Extract the [x, y] coordinate from the center of the cell holding the provided text.  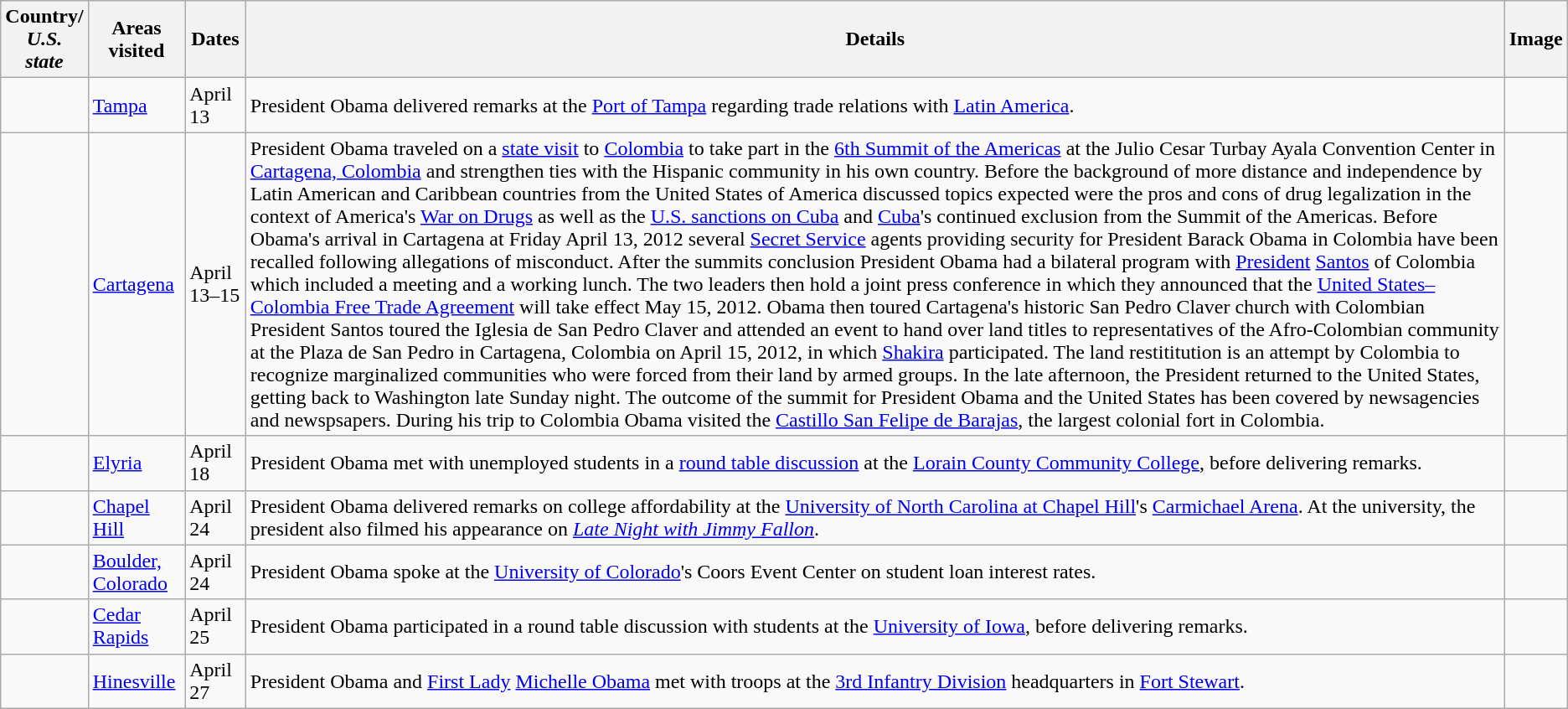
President Obama and First Lady Michelle Obama met with troops at the 3rd Infantry Division headquarters in Fort Stewart. [874, 681]
April 25 [216, 627]
Chapel Hill [136, 518]
President Obama delivered remarks at the Port of Tampa regarding trade relations with Latin America. [874, 106]
Country/U.S. state [44, 39]
April 13–15 [216, 284]
Areas visited [136, 39]
President Obama participated in a round table discussion with students at the University of Iowa, before delivering remarks. [874, 627]
Boulder, Colorado [136, 572]
Image [1536, 39]
President Obama met with unemployed students in a round table discussion at the Lorain County Community College, before delivering remarks. [874, 463]
April 13 [216, 106]
President Obama spoke at the University of Colorado's Coors Event Center on student loan interest rates. [874, 572]
Cartagena [136, 284]
Tampa [136, 106]
April 18 [216, 463]
Hinesville [136, 681]
April 27 [216, 681]
Elyria [136, 463]
Cedar Rapids [136, 627]
Details [874, 39]
Dates [216, 39]
